Capture the cell that displays the provided text and extract its (x, y) central coordinate. 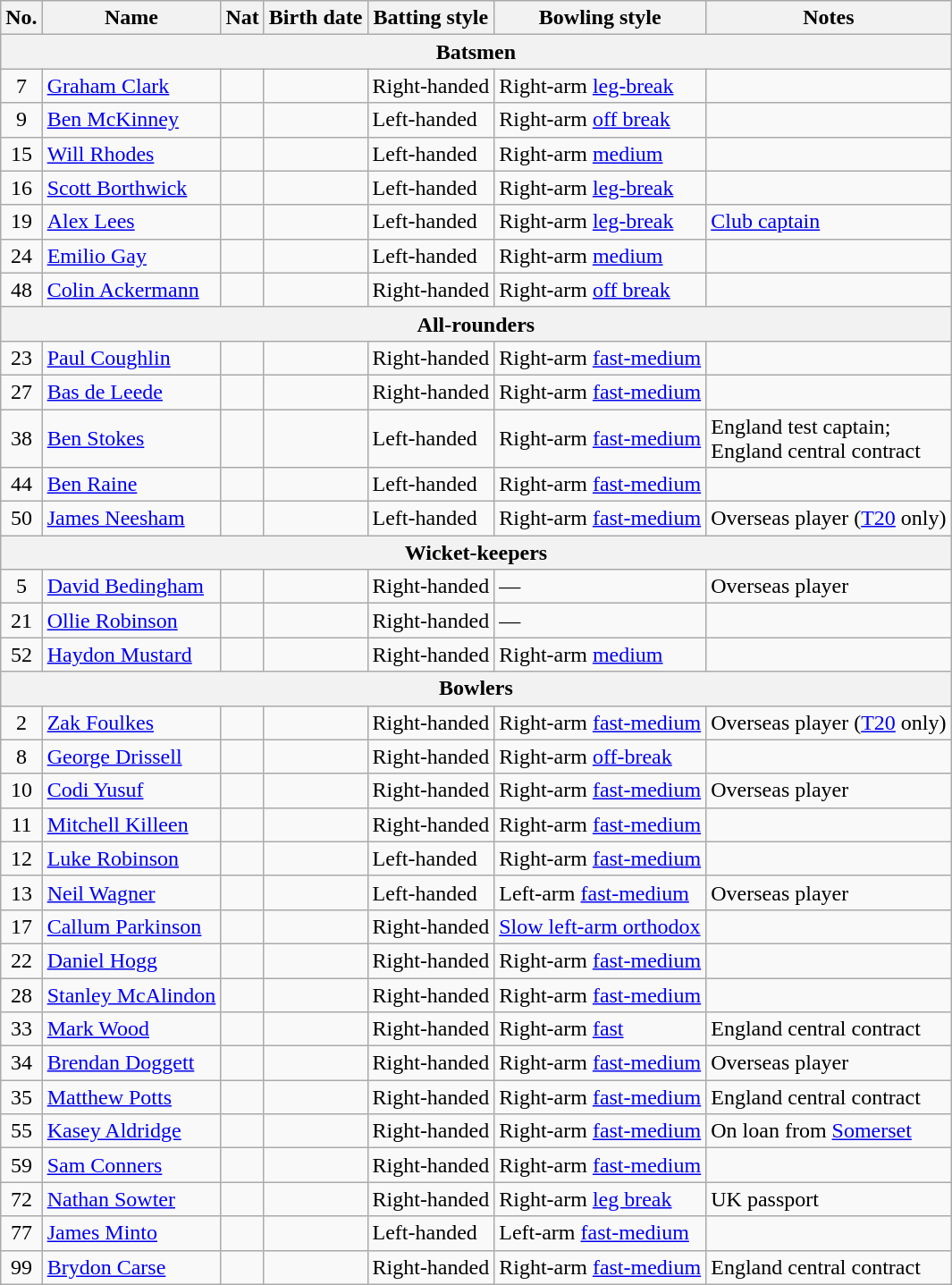
Scott Borthwick (131, 188)
Daniel Hogg (131, 960)
Neil Wagner (131, 892)
72 (21, 1199)
Luke Robinson (131, 858)
35 (21, 1097)
Brendan Doggett (131, 1063)
Matthew Potts (131, 1097)
Mark Wood (131, 1029)
34 (21, 1063)
Alex Lees (131, 222)
Club captain (829, 222)
44 (21, 485)
Kasey Aldridge (131, 1131)
Stanley McAlindon (131, 995)
Emilio Gay (131, 256)
Haydon Mustard (131, 655)
17 (21, 926)
Will Rhodes (131, 154)
55 (21, 1131)
Codi Yusuf (131, 790)
5 (21, 587)
22 (21, 960)
Brydon Carse (131, 1267)
Paul Coughlin (131, 358)
Nathan Sowter (131, 1199)
50 (21, 519)
England test captain; England central contract (829, 438)
Colin Ackermann (131, 290)
24 (21, 256)
Batting style (431, 18)
Sam Conners (131, 1165)
21 (21, 621)
Bowlers (476, 689)
James Neesham (131, 519)
Notes (829, 18)
Mitchell Killeen (131, 824)
Ollie Robinson (131, 621)
9 (21, 120)
Zak Foulkes (131, 723)
12 (21, 858)
10 (21, 790)
Callum Parkinson (131, 926)
38 (21, 438)
8 (21, 757)
Ben Raine (131, 485)
11 (21, 824)
UK passport (829, 1199)
Right-arm off-break (601, 757)
George Drissell (131, 757)
David Bedingham (131, 587)
13 (21, 892)
15 (21, 154)
99 (21, 1267)
Wicket-keepers (476, 553)
On loan from Somerset (829, 1131)
48 (21, 290)
Graham Clark (131, 86)
Slow left-arm orthodox (601, 926)
Ben McKinney (131, 120)
23 (21, 358)
Right-arm fast (601, 1029)
All-rounders (476, 324)
52 (21, 655)
Ben Stokes (131, 438)
Bas de Leede (131, 392)
33 (21, 1029)
2 (21, 723)
Right-arm leg break (601, 1199)
77 (21, 1233)
Batsmen (476, 52)
Nat (242, 18)
19 (21, 222)
Name (131, 18)
7 (21, 86)
Bowling style (601, 18)
James Minto (131, 1233)
28 (21, 995)
59 (21, 1165)
Birth date (316, 18)
27 (21, 392)
16 (21, 188)
No. (21, 18)
